Scan for the cell matching the given text and deliver its (x, y) coordinate at center. 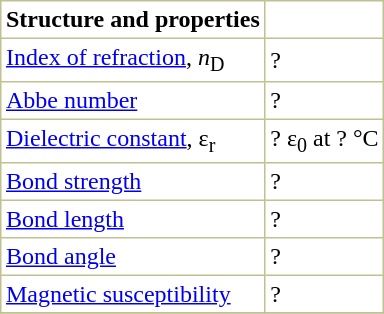
Bond length (133, 220)
Magnetic susceptibility (133, 295)
Abbe number (133, 101)
Bond angle (133, 257)
Index of refraction, nD (133, 60)
Dielectric constant, εr (133, 142)
Bond strength (133, 182)
Structure and properties (133, 20)
? ε0 at ? °C (324, 142)
